Extract the (x, y) coordinate from the center of the cell holding the provided text.  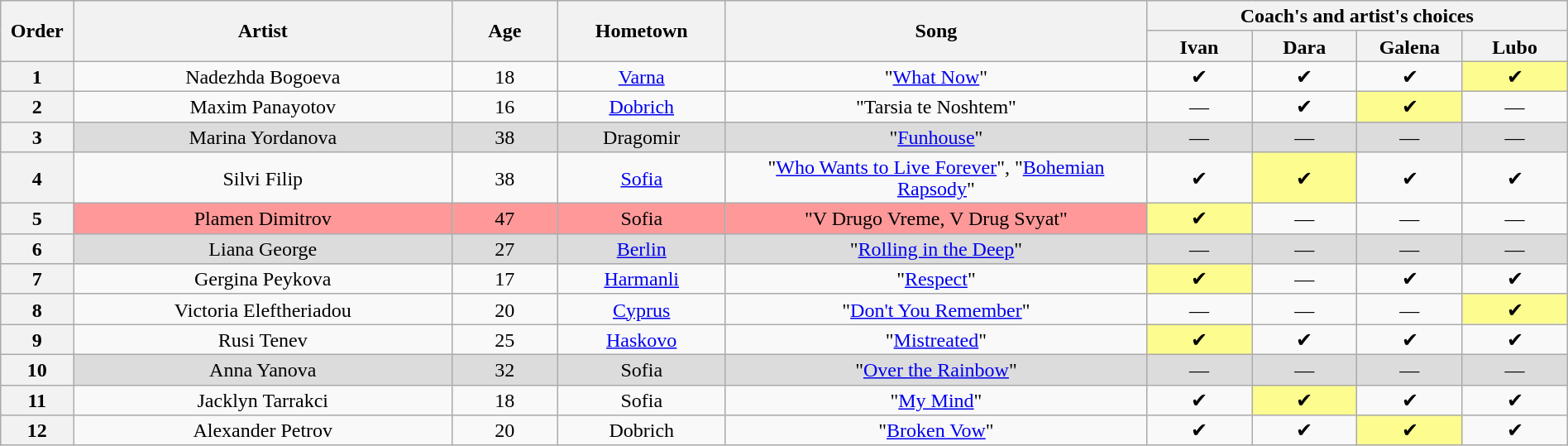
10 (37, 369)
2 (37, 106)
Galena (1409, 46)
Harmanli (642, 280)
Order (37, 31)
Plamen Dimitrov (263, 218)
4 (37, 178)
"V Drugo Vreme, V Drug Svyat" (936, 218)
"My Mind" (936, 400)
"Mistreated" (936, 339)
Dara (1305, 46)
8 (37, 309)
"Don't You Remember" (936, 309)
32 (504, 369)
25 (504, 339)
Artist (263, 31)
Gergina Peykova (263, 280)
Dragomir (642, 137)
16 (504, 106)
9 (37, 339)
Berlin (642, 248)
Lubo (1515, 46)
"Funhouse" (936, 137)
Varna (642, 76)
11 (37, 400)
"Broken Vow" (936, 430)
Age (504, 31)
"What Now" (936, 76)
Haskovo (642, 339)
Jacklyn Tarrakci (263, 400)
7 (37, 280)
Silvi Filip (263, 178)
Cyprus (642, 309)
Rusi Tenev (263, 339)
3 (37, 137)
Hometown (642, 31)
"Who Wants to Live Forever", "Bohemian Rapsody" (936, 178)
Nadezhda Bogoeva (263, 76)
"Rolling in the Deep" (936, 248)
Ivan (1199, 46)
Victoria Eleftheriadou (263, 309)
27 (504, 248)
Liana George (263, 248)
"Tarsia te Noshtem" (936, 106)
Alexander Petrov (263, 430)
Marina Yordanova (263, 137)
1 (37, 76)
Song (936, 31)
Maxim Panayotov (263, 106)
Coach's and artist's choices (1356, 17)
12 (37, 430)
47 (504, 218)
17 (504, 280)
"Over the Rainbow" (936, 369)
Anna Yanova (263, 369)
"Respect" (936, 280)
6 (37, 248)
5 (37, 218)
